Scan for the cell matching the given text and deliver its (x, y) coordinate at center. 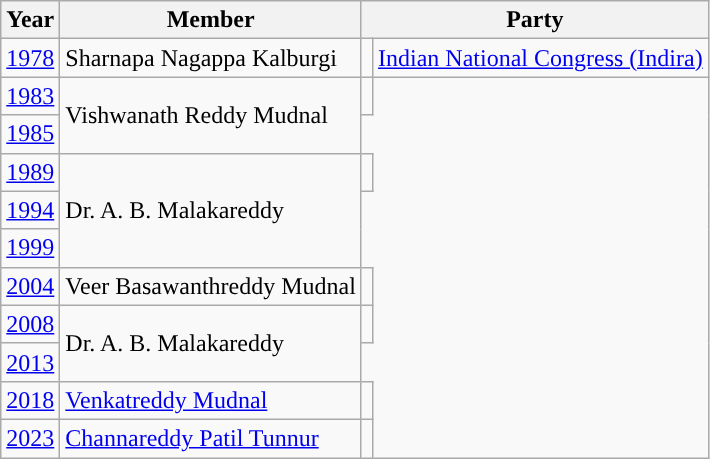
Channareddy Patil Tunnur (211, 438)
Year (30, 20)
1985 (30, 134)
Member (211, 20)
1999 (30, 248)
2004 (30, 286)
Veer Basawanthreddy Mudnal (211, 286)
Sharnapa Nagappa Kalburgi (211, 58)
1983 (30, 96)
Vishwanath Reddy Mudnal (211, 115)
1994 (30, 210)
2008 (30, 324)
Venkatreddy Mudnal (211, 400)
1989 (30, 172)
2018 (30, 400)
Indian National Congress (Indira) (541, 58)
2023 (30, 438)
1978 (30, 58)
Party (534, 20)
2013 (30, 362)
